Locate the cell with the specified text and output its [x, y] center coordinate. 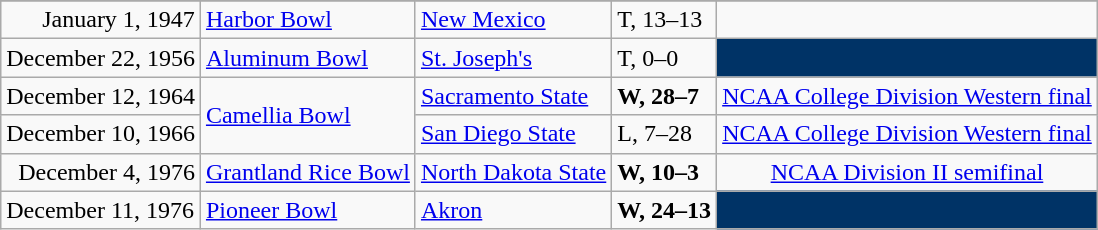
December 12, 1964 [101, 96]
T, 0–0 [664, 58]
Harbor Bowl [308, 20]
Grantland Rice Bowl [308, 172]
New Mexico [513, 20]
W, 10–3 [664, 172]
Akron [513, 210]
L, 7–28 [664, 134]
Aluminum Bowl [308, 58]
San Diego State [513, 134]
December 4, 1976 [101, 172]
T, 13–13 [664, 20]
December 10, 1966 [101, 134]
NCAA Division II semifinal [908, 172]
December 11, 1976 [101, 210]
Camellia Bowl [308, 115]
North Dakota State [513, 172]
Sacramento State [513, 96]
December 22, 1956 [101, 58]
W, 28–7 [664, 96]
W, 24–13 [664, 210]
St. Joseph's [513, 58]
Pioneer Bowl [308, 210]
January 1, 1947 [101, 20]
